Locate the cell with the specified text and output its [X, Y] center coordinate. 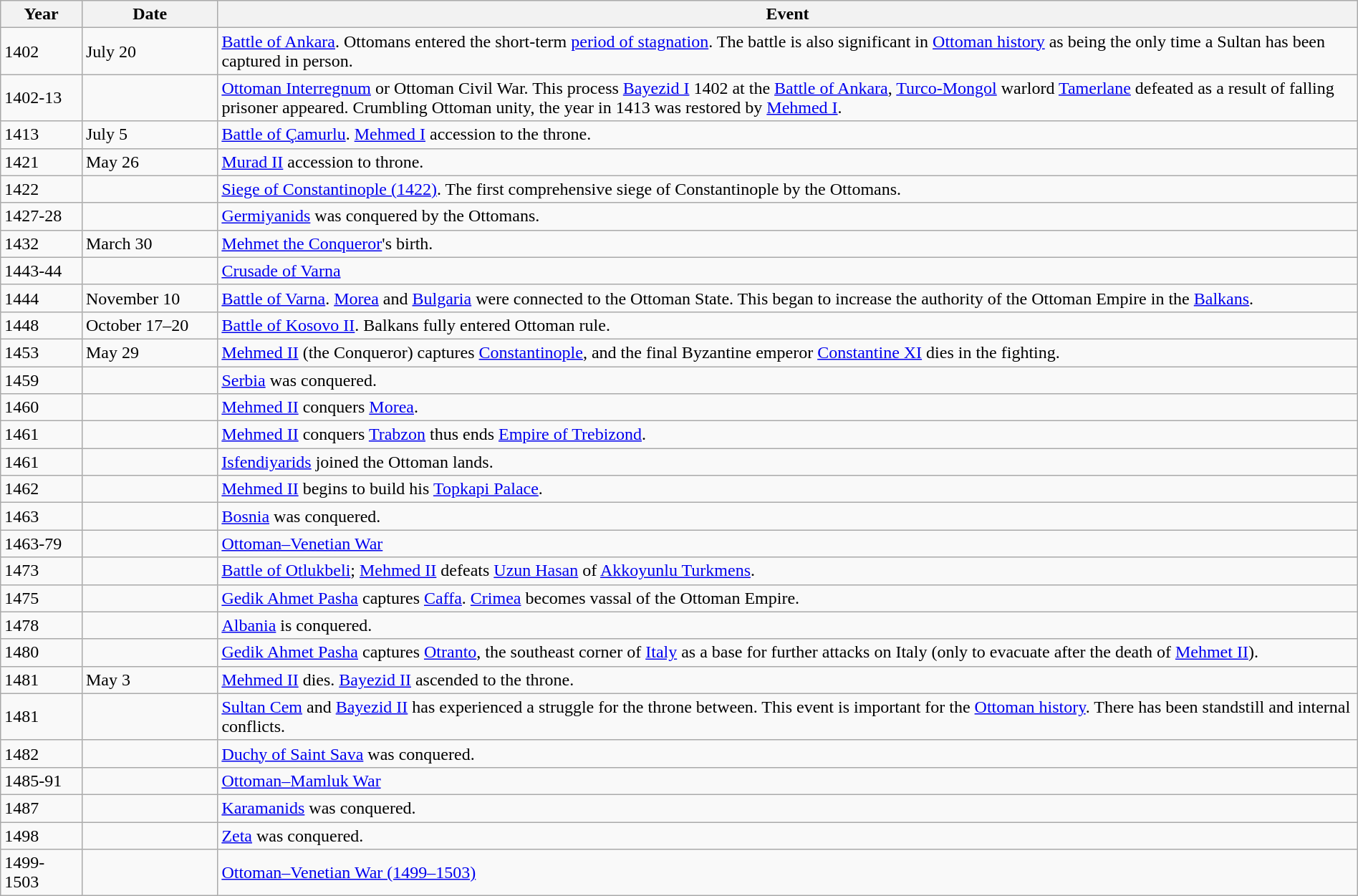
Karamanids was conquered. [788, 808]
Mehmed II conquers Trabzon thus ends Empire of Trebizond. [788, 435]
1485-91 [42, 781]
1427-28 [42, 216]
Battle of Varna. Morea and Bulgaria were connected to the Ottoman State. This began to increase the authority of the Ottoman Empire in the Balkans. [788, 298]
Battle of Kosovo II. Balkans fully entered Ottoman rule. [788, 325]
1460 [42, 408]
Mehmed II begins to build his Topkapi Palace. [788, 489]
1413 [42, 135]
1432 [42, 244]
Duchy of Saint Sava was conquered. [788, 753]
Bosnia was conquered. [788, 516]
March 30 [149, 244]
1499-1503 [42, 872]
Ottoman–Mamluk War [788, 781]
Germiyanids was conquered by the Ottomans. [788, 216]
1459 [42, 380]
1480 [42, 652]
1422 [42, 189]
Battle of Otlukbeli; Mehmed II defeats Uzun Hasan of Akkoyunlu Turkmens. [788, 571]
Mehmed II (the Conqueror) captures Constantinople, and the final Byzantine emperor Constantine XI dies in the fighting. [788, 352]
May 26 [149, 162]
Gedik Ahmet Pasha captures Caffa. Crimea becomes vassal of the Ottoman Empire. [788, 598]
1463-79 [42, 544]
1443-44 [42, 271]
Battle of Çamurlu. Mehmed I accession to the throne. [788, 135]
1473 [42, 571]
1421 [42, 162]
Event [788, 14]
1462 [42, 489]
October 17–20 [149, 325]
1475 [42, 598]
1453 [42, 352]
Zeta was conquered. [788, 836]
May 3 [149, 680]
1444 [42, 298]
Crusade of Varna [788, 271]
Albania is conquered. [788, 625]
Ottoman–Venetian War (1499–1503) [788, 872]
Isfendiyarids joined the Ottoman lands. [788, 462]
1482 [42, 753]
Year [42, 14]
1448 [42, 325]
Siege of Constantinople (1422). The first comprehensive siege of Constantinople by the Ottomans. [788, 189]
Date [149, 14]
July 5 [149, 135]
May 29 [149, 352]
Serbia was conquered. [788, 380]
Mehmed II conquers Morea. [788, 408]
1463 [42, 516]
1478 [42, 625]
July 20 [149, 52]
1498 [42, 836]
Mehmet the Conqueror's birth. [788, 244]
November 10 [149, 298]
Ottoman–Venetian War [788, 544]
1402 [42, 52]
1402-13 [42, 97]
1487 [42, 808]
Murad II accession to throne. [788, 162]
Mehmed II dies. Bayezid II ascended to the throne. [788, 680]
